Return (X, Y) of the center of cell containing provided text 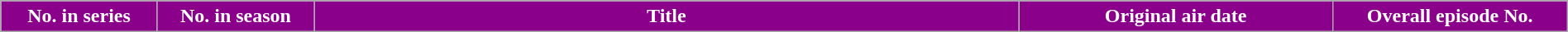
No. in season (235, 16)
Original air date (1176, 16)
Title (667, 16)
No. in series (79, 16)
Overall episode No. (1450, 16)
